Provide the [x, y] coordinate of the cell's center where the given text is located.  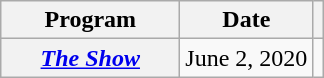
Date [246, 20]
The Show [90, 58]
June 2, 2020 [246, 58]
Program [90, 20]
